Locate the cell with the specified text and output its [x, y] center coordinate. 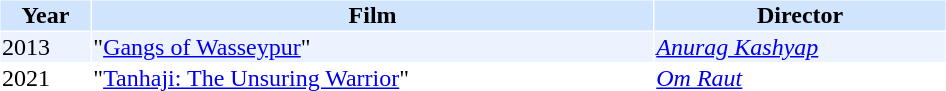
Film [372, 15]
"Gangs of Wasseypur" [372, 47]
Director [800, 15]
Anurag Kashyap [800, 47]
2013 [45, 47]
Year [45, 15]
